Pinpoint the cell where the given text exists, returning its (X, Y) midpoint coordinate. 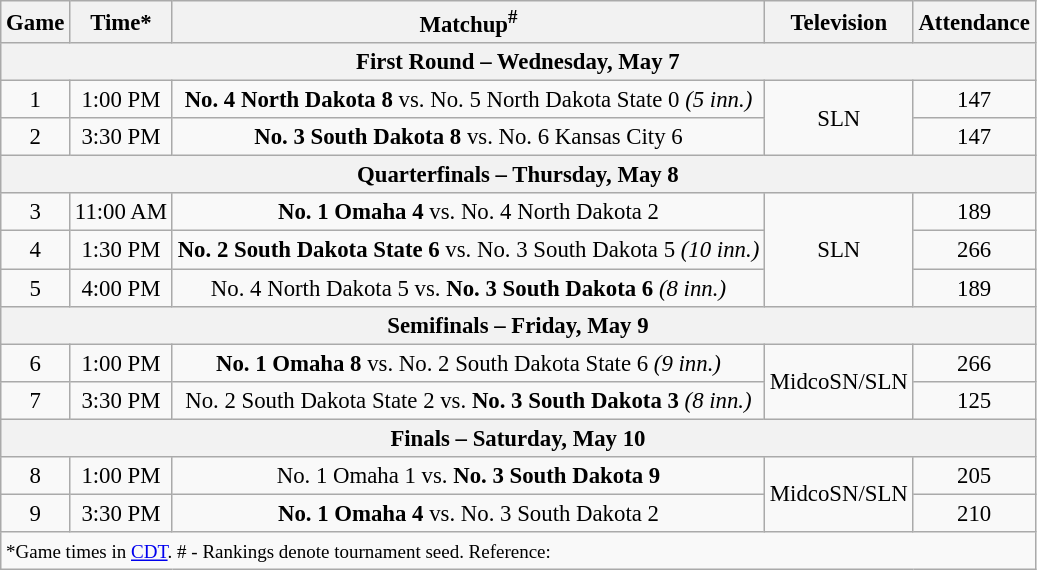
205 (974, 476)
No. 2 South Dakota State 6 vs. No. 3 South Dakota 5 (10 inn.) (468, 250)
9 (36, 513)
Finals – Saturday, May 10 (518, 438)
No. 2 South Dakota State 2 vs. No. 3 South Dakota 3 (8 inn.) (468, 400)
4:00 PM (122, 288)
No. 4 North Dakota 5 vs. No. 3 South Dakota 6 (8 inn.) (468, 288)
3 (36, 213)
No. 4 North Dakota 8 vs. No. 5 North Dakota State 0 (5 inn.) (468, 100)
6 (36, 363)
8 (36, 476)
Television (840, 22)
4 (36, 250)
No. 1 Omaha 1 vs. No. 3 South Dakota 9 (468, 476)
5 (36, 288)
No. 3 South Dakota 8 vs. No. 6 Kansas City 6 (468, 137)
No. 1 Omaha 4 vs. No. 4 North Dakota 2 (468, 213)
Semifinals – Friday, May 9 (518, 325)
7 (36, 400)
No. 1 Omaha 8 vs. No. 2 South Dakota State 6 (9 inn.) (468, 363)
Attendance (974, 22)
1 (36, 100)
Matchup# (468, 22)
Game (36, 22)
First Round – Wednesday, May 7 (518, 62)
Quarterfinals – Thursday, May 8 (518, 175)
1:30 PM (122, 250)
125 (974, 400)
No. 1 Omaha 4 vs. No. 3 South Dakota 2 (468, 513)
210 (974, 513)
Time* (122, 22)
2 (36, 137)
*Game times in CDT. # - Rankings denote tournament seed. Reference: (518, 551)
11:00 AM (122, 213)
